Detect which cell encompasses the target text, then output its (X, Y) center coordinate. 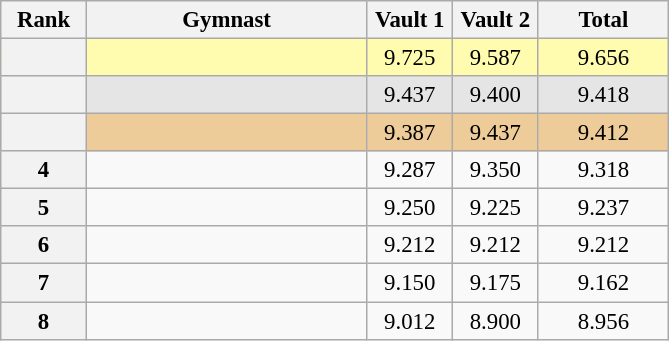
Vault 2 (496, 20)
7 (44, 283)
6 (44, 245)
8 (44, 321)
Vault 1 (410, 20)
9.656 (604, 58)
9.725 (410, 58)
9.162 (604, 283)
9.400 (496, 95)
Gymnast (226, 20)
9.418 (604, 95)
9.318 (604, 170)
9.237 (604, 208)
Rank (44, 20)
8.956 (604, 321)
9.150 (410, 283)
9.350 (496, 170)
9.225 (496, 208)
9.387 (410, 133)
9.250 (410, 208)
5 (44, 208)
4 (44, 170)
9.012 (410, 321)
9.587 (496, 58)
8.900 (496, 321)
Total (604, 20)
9.175 (496, 283)
9.412 (604, 133)
9.287 (410, 170)
